Locate the cell with the specified text and output its [X, Y] center coordinate. 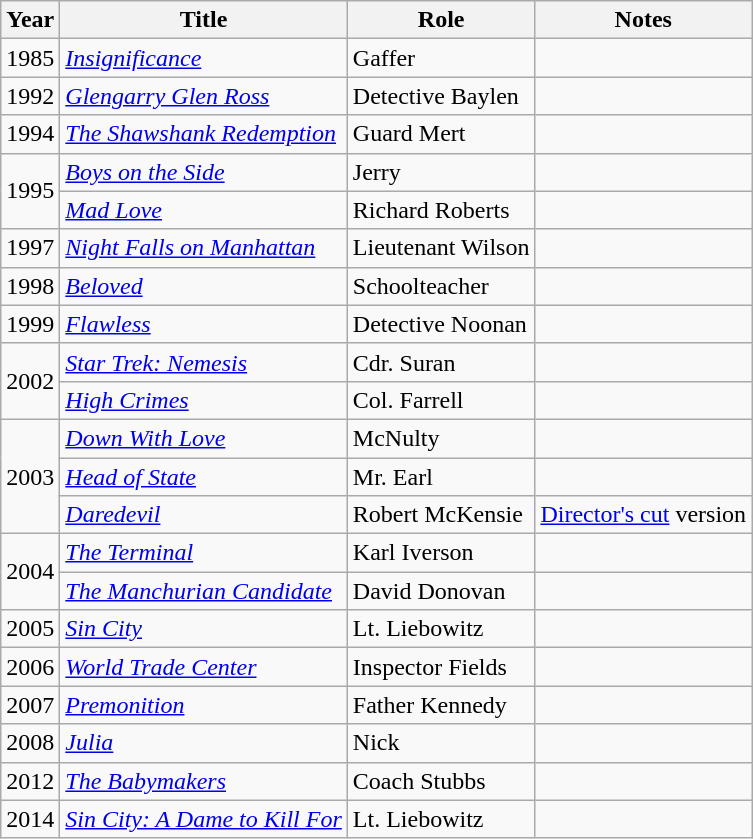
Star Trek: Nemesis [204, 362]
Role [441, 20]
Nick [441, 743]
2012 [30, 781]
Lieutenant Wilson [441, 248]
2004 [30, 572]
1997 [30, 248]
2003 [30, 476]
Julia [204, 743]
1994 [30, 134]
The Manchurian Candidate [204, 591]
1995 [30, 191]
McNulty [441, 438]
Night Falls on Manhattan [204, 248]
Mad Love [204, 210]
World Trade Center [204, 667]
Jerry [441, 172]
Guard Mert [441, 134]
2005 [30, 629]
Flawless [204, 324]
2006 [30, 667]
1998 [30, 286]
Robert McKensie [441, 515]
The Shawshank Redemption [204, 134]
Director's cut version [644, 515]
2008 [30, 743]
Detective Noonan [441, 324]
Beloved [204, 286]
2007 [30, 705]
High Crimes [204, 400]
Coach Stubbs [441, 781]
1992 [30, 96]
1999 [30, 324]
Col. Farrell [441, 400]
Karl Iverson [441, 553]
1985 [30, 58]
The Terminal [204, 553]
Sin City: A Dame to Kill For [204, 819]
Inspector Fields [441, 667]
Schoolteacher [441, 286]
Boys on the Side [204, 172]
Head of State [204, 477]
Glengarry Glen Ross [204, 96]
2002 [30, 381]
Daredevil [204, 515]
Cdr. Suran [441, 362]
Down With Love [204, 438]
Insignificance [204, 58]
Father Kennedy [441, 705]
Sin City [204, 629]
The Babymakers [204, 781]
Richard Roberts [441, 210]
Title [204, 20]
Mr. Earl [441, 477]
Gaffer [441, 58]
David Donovan [441, 591]
Premonition [204, 705]
Detective Baylen [441, 96]
Year [30, 20]
2014 [30, 819]
Notes [644, 20]
